Locate the cell with the specified text and output its (x, y) center coordinate. 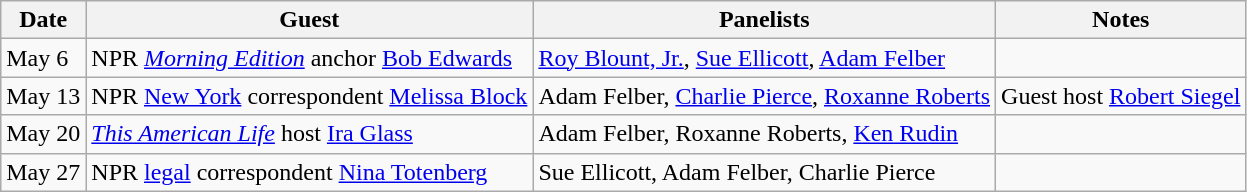
May 6 (44, 58)
Guest (310, 20)
Roy Blount, Jr., Sue Ellicott, Adam Felber (764, 58)
This American Life host Ira Glass (310, 134)
Notes (1121, 20)
Panelists (764, 20)
Date (44, 20)
May 27 (44, 172)
NPR Morning Edition anchor Bob Edwards (310, 58)
Sue Ellicott, Adam Felber, Charlie Pierce (764, 172)
Guest host Robert Siegel (1121, 96)
Adam Felber, Charlie Pierce, Roxanne Roberts (764, 96)
NPR New York correspondent Melissa Block (310, 96)
Adam Felber, Roxanne Roberts, Ken Rudin (764, 134)
NPR legal correspondent Nina Totenberg (310, 172)
May 20 (44, 134)
May 13 (44, 96)
